Determine the [x, y] coordinate at the center of the cell enclosing the given text.  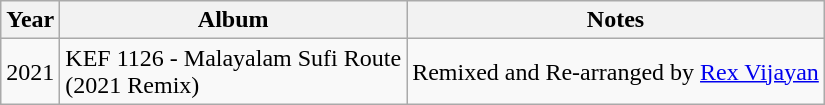
Year [30, 20]
KEF 1126 - Malayalam Sufi Route(2021 Remix) [234, 72]
2021 [30, 72]
Remixed and Re-arranged by Rex Vijayan [616, 72]
Notes [616, 20]
Album [234, 20]
